Search for the cell housing the specified text and yield its [x, y] center coordinate. 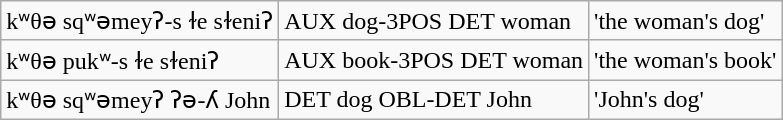
kʷθə pukʷ-s ɫe sɫeniʔ [140, 60]
'John's dog' [686, 100]
'the woman's dog' [686, 21]
'the woman's book' [686, 60]
AUX book-3POS DET woman [434, 60]
kʷθə sqʷəmeyʔ ʔə-ʎ John [140, 100]
AUX dog-3POS DET woman [434, 21]
kʷθə sqʷəmeyʔ-s ɫe sɫeniʔ [140, 21]
DET dog OBL-DET John [434, 100]
